Provide the [x, y] coordinate of the cell's center where the given text is located.  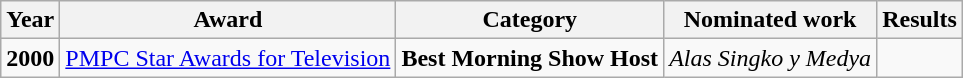
Results [920, 20]
Award [228, 20]
Year [30, 20]
PMPC Star Awards for Television [228, 58]
Alas Singko y Medya [770, 58]
Best Morning Show Host [530, 58]
Category [530, 20]
Nominated work [770, 20]
2000 [30, 58]
